Find where the given text appears and provide that cell's center as (x, y) coordinate. 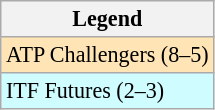
ITF Futures (2–3) (108, 90)
Legend (108, 18)
ATP Challengers (8–5) (108, 54)
